Find where the given text appears and provide that cell's center as [X, Y] coordinate. 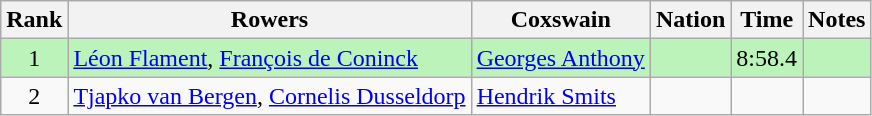
Notes [837, 20]
Time [767, 20]
Coxswain [560, 20]
Georges Anthony [560, 58]
Rowers [270, 20]
Tjapko van Bergen, Cornelis Dusseldorp [270, 96]
Rank [34, 20]
Léon Flament, François de Coninck [270, 58]
2 [34, 96]
Hendrik Smits [560, 96]
1 [34, 58]
8:58.4 [767, 58]
Nation [690, 20]
